Determine the (X, Y) coordinate at the center of the cell enclosing the given text.  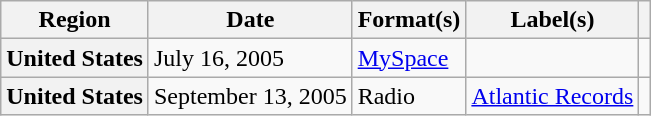
September 13, 2005 (250, 96)
Atlantic Records (552, 96)
July 16, 2005 (250, 58)
Radio (409, 96)
Date (250, 20)
Region (75, 20)
Label(s) (552, 20)
MySpace (409, 58)
Format(s) (409, 20)
